Locate the cell with the specified text and output its (x, y) center coordinate. 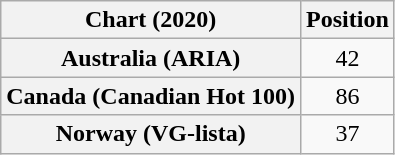
Position (348, 20)
86 (348, 96)
Norway (VG-lista) (151, 134)
37 (348, 134)
Canada (Canadian Hot 100) (151, 96)
Australia (ARIA) (151, 58)
Chart (2020) (151, 20)
42 (348, 58)
